Locate the cell with the specified text and output its [X, Y] center coordinate. 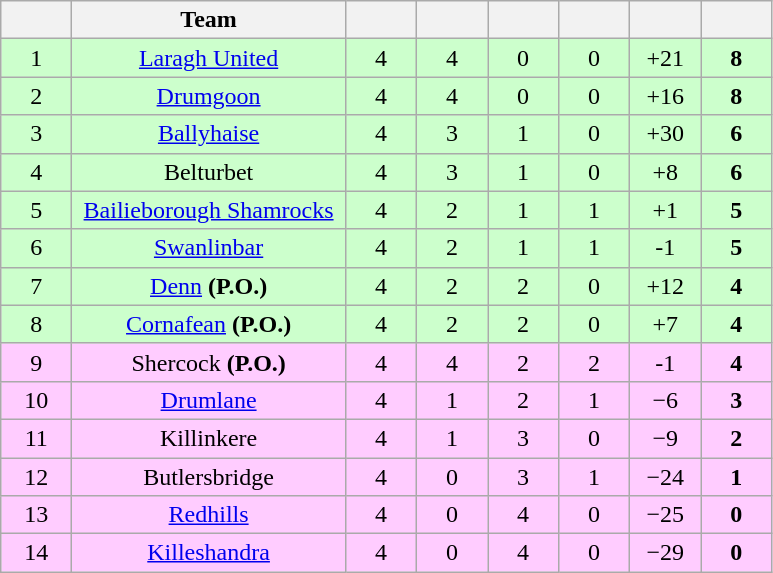
Drumlane [209, 400]
−9 [666, 438]
9 [36, 362]
Killinkere [209, 438]
+30 [666, 134]
+16 [666, 96]
11 [36, 438]
Team [209, 20]
−24 [666, 477]
Drumgoon [209, 96]
+12 [666, 286]
−29 [666, 553]
−25 [666, 515]
Butlersbridge [209, 477]
Ballyhaise [209, 134]
Redhills [209, 515]
Swanlinbar [209, 248]
14 [36, 553]
10 [36, 400]
Cornafean (P.O.) [209, 324]
13 [36, 515]
Laragh United [209, 58]
Bailieborough Shamrocks [209, 210]
+21 [666, 58]
Killeshandra [209, 553]
+1 [666, 210]
+7 [666, 324]
12 [36, 477]
Belturbet [209, 172]
7 [36, 286]
Shercock (P.O.) [209, 362]
Denn (P.O.) [209, 286]
−6 [666, 400]
+8 [666, 172]
